Capture the cell that displays the provided text and extract its [x, y] central coordinate. 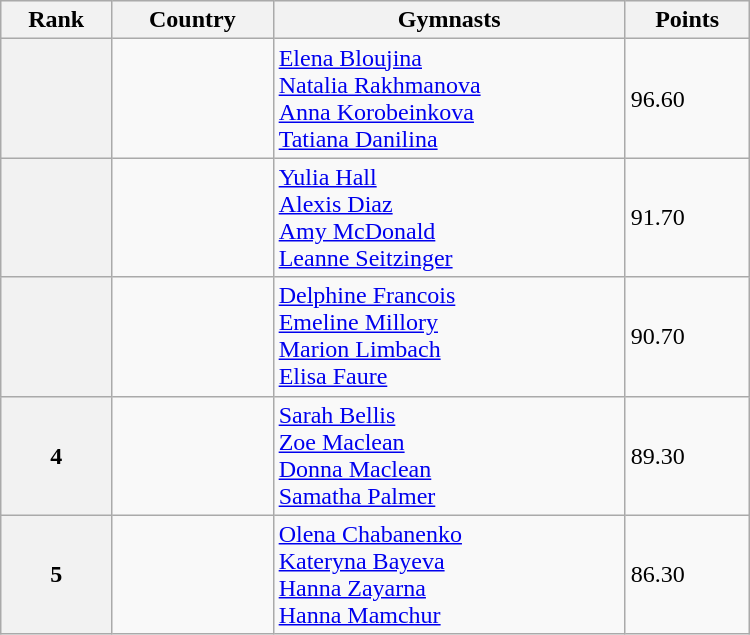
Olena Chabanenko Kateryna Bayeva Hanna Zayarna Hanna Mamchur [449, 574]
89.30 [687, 456]
4 [56, 456]
Elena Bloujina Natalia Rakhmanova Anna Korobeinkova Tatiana Danilina [449, 98]
Yulia Hall Alexis Diaz Amy McDonald Leanne Seitzinger [449, 218]
Country [193, 20]
Gymnasts [449, 20]
Sarah Bellis Zoe Maclean Donna Maclean Samatha Palmer [449, 456]
Rank [56, 20]
90.70 [687, 336]
Delphine Francois Emeline Millory Marion Limbach Elisa Faure [449, 336]
5 [56, 574]
96.60 [687, 98]
86.30 [687, 574]
Points [687, 20]
91.70 [687, 218]
